Return the [X, Y] coordinate for the center point of the cell that contains the specified text.  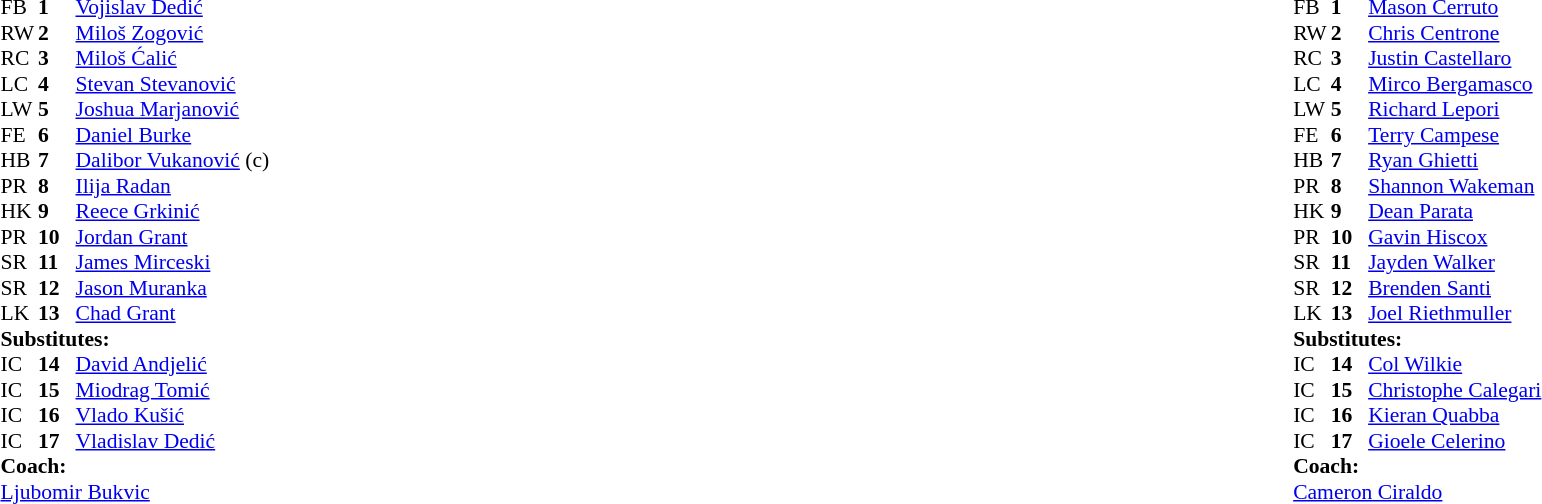
Chad Grant [173, 313]
Vladislav Dedić [173, 441]
Miloš Ćalić [173, 59]
Vlado Kušić [173, 415]
Gavin Hiscox [1454, 237]
Chris Centrone [1454, 33]
Shannon Wakeman [1454, 186]
Daniel Burke [173, 135]
Miodrag Tomić [173, 390]
Col Wilkie [1454, 365]
Miloš Zogović [173, 33]
Ilija Radan [173, 186]
Joel Riethmuller [1454, 313]
Terry Campese [1454, 135]
David Andjelić [173, 365]
Mirco Bergamasco [1454, 84]
Justin Castellaro [1454, 59]
Dean Parata [1454, 211]
James Mirceski [173, 263]
Stevan Stevanović [173, 84]
Reece Grkinić [173, 211]
Brenden Santi [1454, 288]
Christophe Calegari [1454, 390]
Jayden Walker [1454, 263]
Kieran Quabba [1454, 415]
Jason Muranka [173, 288]
Joshua Marjanović [173, 109]
Gioele Celerino [1454, 441]
Dalibor Vukanović (c) [173, 161]
Jordan Grant [173, 237]
Richard Lepori [1454, 109]
Ryan Ghietti [1454, 161]
